Determine the (X, Y) coordinate at the center of the cell enclosing the given text.  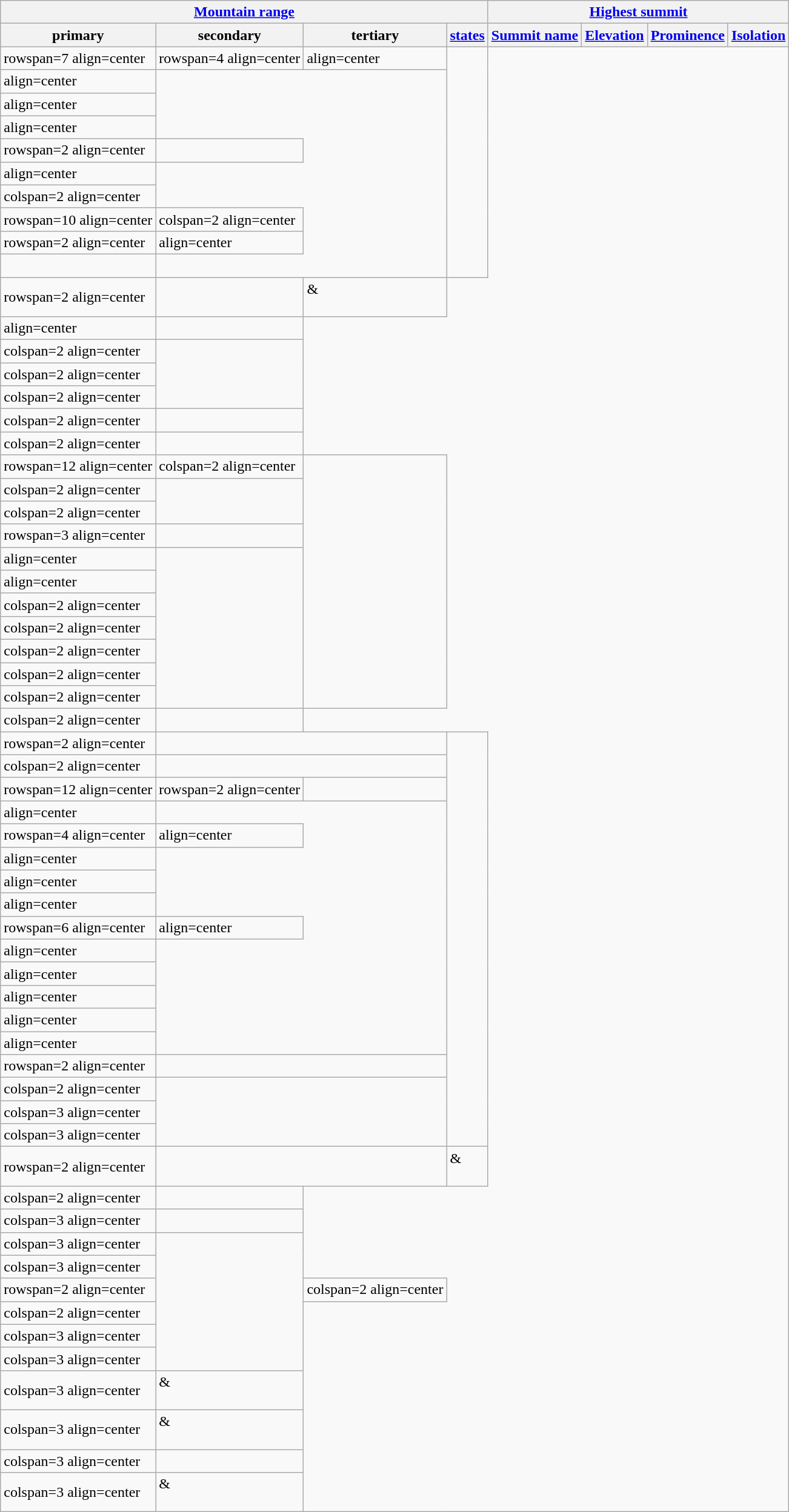
Isolation (758, 35)
rowspan=7 align=center (78, 58)
secondary (230, 35)
states (467, 35)
rowspan=6 align=center (78, 927)
Mountain range (245, 12)
primary (78, 35)
Highest summit (638, 12)
rowspan=3 align=center (78, 535)
rowspan=10 align=center (78, 219)
Summit name (534, 35)
Elevation (614, 35)
tertiary (375, 35)
Prominence (687, 35)
